Capture the cell that displays the provided text and extract its [X, Y] central coordinate. 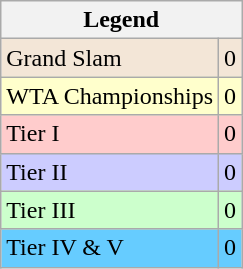
Tier I [110, 134]
Tier III [110, 210]
Tier II [110, 172]
Legend [122, 20]
WTA Championships [110, 96]
Tier IV & V [110, 248]
Grand Slam [110, 58]
